Scan for the cell matching the given text and deliver its (X, Y) coordinate at center. 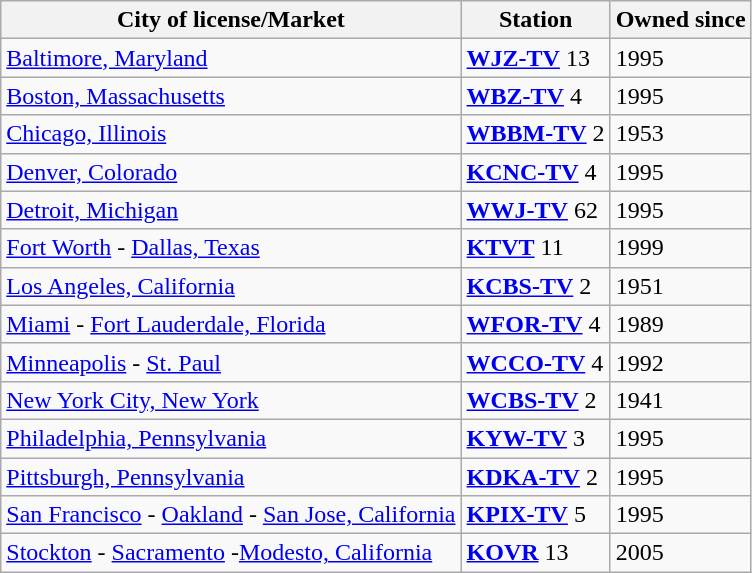
2005 (680, 553)
City of license/Market (231, 20)
New York City, New York (231, 400)
WWJ-TV 62 (536, 210)
1953 (680, 134)
Los Angeles, California (231, 286)
WCBS-TV 2 (536, 400)
WBBM-TV 2 (536, 134)
KDKA-TV 2 (536, 477)
Denver, Colorado (231, 172)
1989 (680, 324)
KOVR 13 (536, 553)
WBZ-TV 4 (536, 96)
Philadelphia, Pennsylvania (231, 438)
KCBS-TV 2 (536, 286)
Miami - Fort Lauderdale, Florida (231, 324)
KTVT 11 (536, 248)
KPIX-TV 5 (536, 515)
WJZ-TV 13 (536, 58)
Pittsburgh, Pennsylvania (231, 477)
1941 (680, 400)
Stockton - Sacramento -Modesto, California (231, 553)
Boston, Massachusetts (231, 96)
1992 (680, 362)
Baltimore, Maryland (231, 58)
Minneapolis - St. Paul (231, 362)
1951 (680, 286)
1999 (680, 248)
Detroit, Michigan (231, 210)
KYW-TV 3 (536, 438)
Fort Worth - Dallas, Texas (231, 248)
Chicago, Illinois (231, 134)
WCCO-TV 4 (536, 362)
KCNC-TV 4 (536, 172)
Station (536, 20)
WFOR-TV 4 (536, 324)
San Francisco - Oakland - San Jose, California (231, 515)
Owned since (680, 20)
